Identify which cell holds the provided text, then report its (x, y) central coordinate. 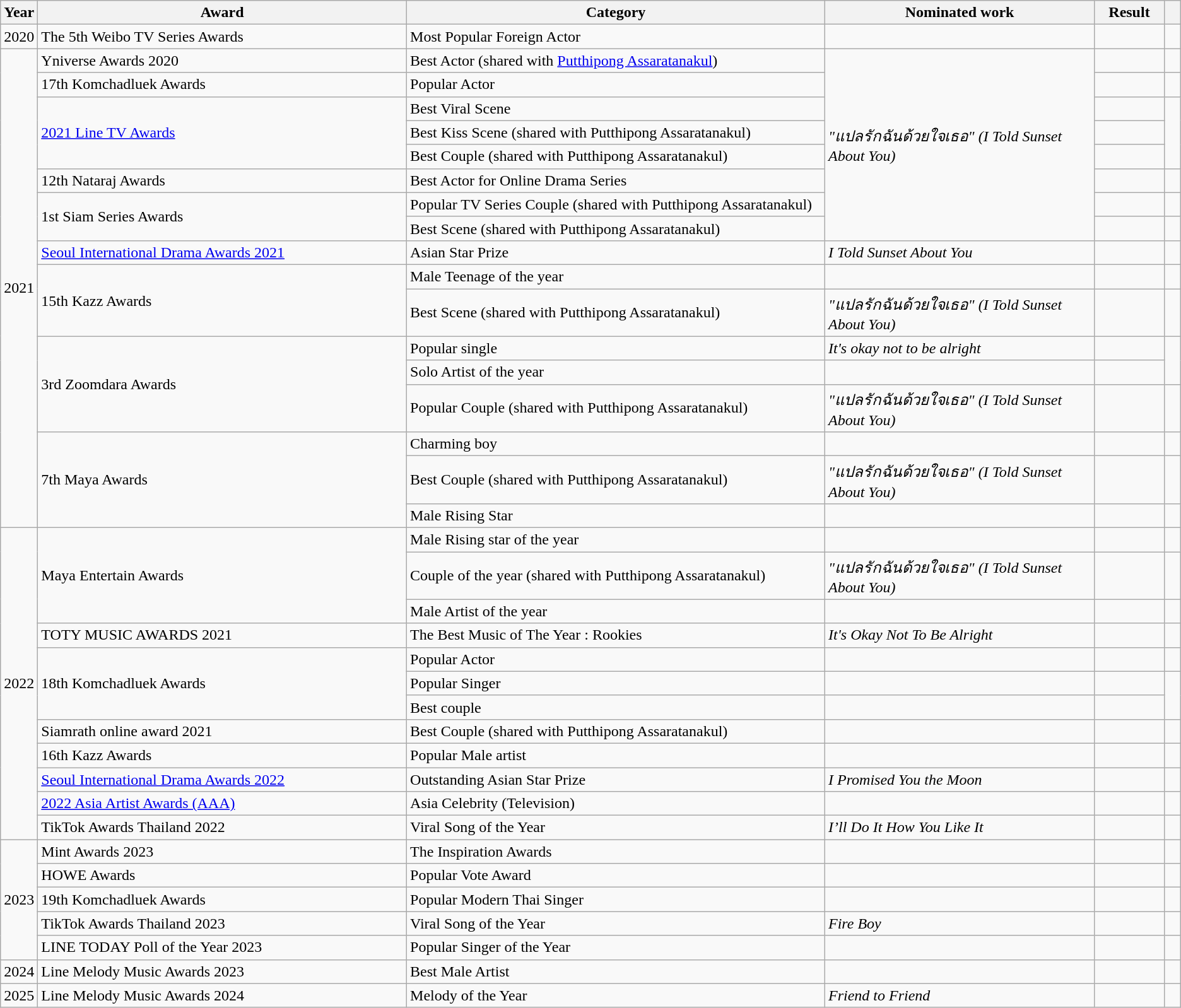
Popular Vote Award (616, 876)
The Inspiration Awards (616, 852)
It's Okay Not To Be Alright (959, 635)
1st Siam Series Awards (222, 216)
Result (1129, 13)
Fire Boy (959, 923)
Popular Couple (shared with Putthipong Assaratanakul) (616, 408)
2023 (19, 900)
2021 (19, 288)
TikTok Awards Thailand 2023 (222, 923)
Yniverse Awards 2020 (222, 61)
2021 Line TV Awards (222, 132)
I’ll Do It How You Like It (959, 828)
Male Rising star of the year (616, 539)
2024 (19, 971)
Mint Awards 2023 (222, 852)
I Told Sunset About You (959, 252)
Line Melody Music Awards 2023 (222, 971)
Charming boy (616, 444)
Popular Singer (616, 683)
Most Popular Foreign Actor (616, 37)
Category (616, 13)
Popular Male artist (616, 755)
Male Teenage of the year (616, 276)
17th Komchadluek Awards (222, 85)
Male Rising Star (616, 515)
Nominated work (959, 13)
2022 Asia Artist Awards (AAA) (222, 804)
15th Kazz Awards (222, 300)
TikTok Awards Thailand 2022 (222, 828)
Popular TV Series Couple (shared with Putthipong Assaratanakul) (616, 204)
TOTY MUSIC AWARDS 2021 (222, 635)
Friend to Friend (959, 995)
HOWE Awards (222, 876)
7th Maya Awards (222, 480)
Best couple (616, 707)
Couple of the year (shared with Putthipong Assaratanakul) (616, 575)
Best Actor for Online Drama Series (616, 180)
18th Komchadluek Awards (222, 683)
Best Kiss Scene (shared with Putthipong Assaratanakul) (616, 132)
Best Actor (shared with Putthipong Assaratanakul) (616, 61)
Line Melody Music Awards 2024 (222, 995)
Solo Artist of the year (616, 372)
Outstanding Asian Star Prize (616, 779)
19th Komchadluek Awards (222, 900)
Male Artist of the year (616, 611)
Seoul International Drama Awards 2021 (222, 252)
Popular Modern Thai Singer (616, 900)
2020 (19, 37)
3rd Zoomdara Awards (222, 384)
The 5th Weibo TV Series Awards (222, 37)
2025 (19, 995)
LINE TODAY Poll of the Year 2023 (222, 947)
Maya Entertain Awards (222, 575)
Siamrath online award 2021 (222, 731)
2022 (19, 683)
Popular Singer of the Year (616, 947)
Popular single (616, 348)
It's okay not to be alright (959, 348)
I Promised You the Moon (959, 779)
Seoul International Drama Awards 2022 (222, 779)
Award (222, 13)
Asia Celebrity (Television) (616, 804)
Year (19, 13)
The Best Music of The Year : Rookies (616, 635)
Best Viral Scene (616, 108)
Best Male Artist (616, 971)
16th Kazz Awards (222, 755)
Asian Star Prize (616, 252)
Melody of the Year (616, 995)
12th Nataraj Awards (222, 180)
